Provide the (x, y) coordinate of the cell's center where the given text is located.  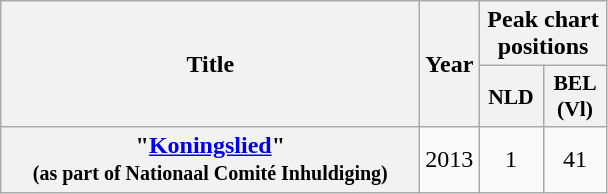
NLD (511, 96)
1 (511, 160)
Peak chart positions (543, 34)
Year (450, 64)
"Koningslied"(as part of Nationaal Comité Inhuldiging) (210, 160)
41 (575, 160)
2013 (450, 160)
BEL(Vl) (575, 96)
Title (210, 64)
